Identify which cell holds the provided text, then report its (x, y) central coordinate. 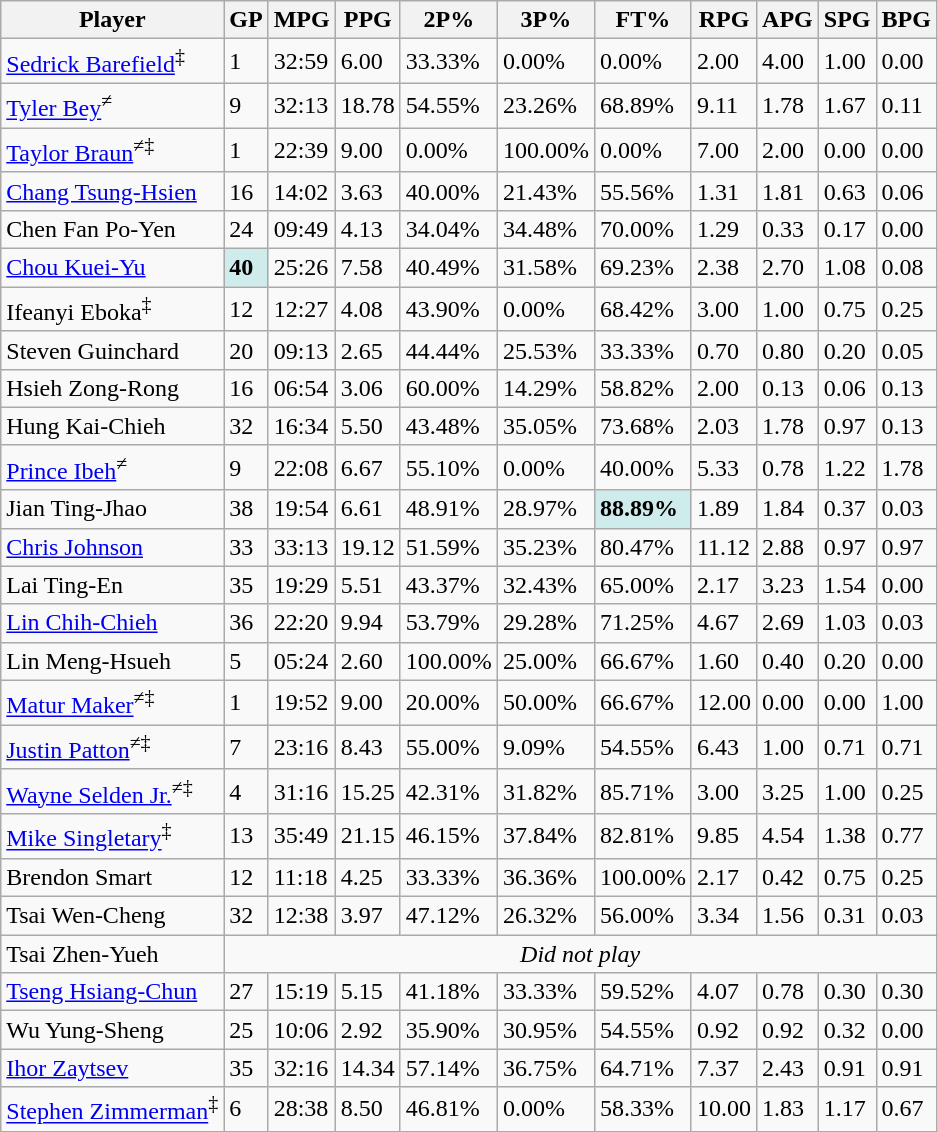
4.67 (724, 623)
38 (246, 509)
2P% (448, 20)
31.58% (546, 268)
1.81 (788, 191)
1.31 (724, 191)
3.63 (368, 191)
22:20 (302, 623)
10.00 (724, 1110)
25.00% (546, 661)
1.60 (724, 661)
7 (246, 748)
18.78 (368, 106)
24 (246, 230)
Tseng Hsiang-Chun (112, 992)
Wayne Selden Jr.≠‡ (112, 792)
4.13 (368, 230)
SPG (847, 20)
65.00% (642, 585)
APG (788, 20)
19.12 (368, 547)
5.50 (368, 426)
GP (246, 20)
Steven Guinchard (112, 350)
13 (246, 836)
12:27 (302, 310)
15:19 (302, 992)
1.67 (847, 106)
11:18 (302, 877)
Tsai Zhen-Yueh (112, 954)
Player (112, 20)
0.11 (906, 106)
Brendon Smart (112, 877)
1.54 (847, 585)
80.47% (642, 547)
25.53% (546, 350)
1.56 (788, 916)
6.00 (368, 62)
42.31% (448, 792)
Mike Singletary‡ (112, 836)
5.33 (724, 468)
46.81% (448, 1110)
0.08 (906, 268)
0.80 (788, 350)
57.14% (448, 1068)
4.25 (368, 877)
8.50 (368, 1110)
1.89 (724, 509)
4 (246, 792)
58.82% (642, 388)
12:38 (302, 916)
3.25 (788, 792)
Tyler Bey≠ (112, 106)
30.95% (546, 1030)
9.09% (546, 748)
06:54 (302, 388)
58.33% (642, 1110)
9.11 (724, 106)
60.00% (448, 388)
3.06 (368, 388)
46.15% (448, 836)
09:49 (302, 230)
0.77 (906, 836)
40.49% (448, 268)
5.51 (368, 585)
3.97 (368, 916)
Jian Ting-Jhao (112, 509)
33 (246, 547)
6.61 (368, 509)
33:13 (302, 547)
0.63 (847, 191)
32.43% (546, 585)
PPG (368, 20)
2.03 (724, 426)
0.40 (788, 661)
22:39 (302, 150)
55.00% (448, 748)
4.54 (788, 836)
Taylor Braun≠‡ (112, 150)
6.43 (724, 748)
RPG (724, 20)
36.36% (546, 877)
Stephen Zimmerman‡ (112, 1110)
21.15 (368, 836)
88.89% (642, 509)
55.56% (642, 191)
16:34 (302, 426)
36.75% (546, 1068)
22:08 (302, 468)
43.48% (448, 426)
29.28% (546, 623)
14:02 (302, 191)
23.26% (546, 106)
68.89% (642, 106)
21.43% (546, 191)
40 (246, 268)
70.00% (642, 230)
7.37 (724, 1068)
Sedrick Barefield‡ (112, 62)
FT% (642, 20)
Matur Maker≠‡ (112, 702)
34.48% (546, 230)
47.12% (448, 916)
48.91% (448, 509)
MPG (302, 20)
35:49 (302, 836)
6.67 (368, 468)
2.65 (368, 350)
32:13 (302, 106)
0.31 (847, 916)
35.23% (546, 547)
82.81% (642, 836)
3.23 (788, 585)
Did not play (580, 954)
2.60 (368, 661)
Chang Tsung-Hsien (112, 191)
28.97% (546, 509)
25:26 (302, 268)
10:06 (302, 1030)
0.05 (906, 350)
9.85 (724, 836)
1.03 (847, 623)
7.58 (368, 268)
3P% (546, 20)
0.17 (847, 230)
37.84% (546, 836)
Prince Ibeh≠ (112, 468)
0.32 (847, 1030)
2.69 (788, 623)
9.94 (368, 623)
Lai Ting-En (112, 585)
0.67 (906, 1110)
12.00 (724, 702)
43.37% (448, 585)
09:13 (302, 350)
59.52% (642, 992)
Wu Yung-Sheng (112, 1030)
68.42% (642, 310)
36 (246, 623)
73.68% (642, 426)
3.34 (724, 916)
23:16 (302, 748)
53.79% (448, 623)
0.70 (724, 350)
43.90% (448, 310)
Tsai Wen-Cheng (112, 916)
0.37 (847, 509)
0.33 (788, 230)
4.08 (368, 310)
2.88 (788, 547)
71.25% (642, 623)
14.34 (368, 1068)
32:16 (302, 1068)
Lin Chih-Chieh (112, 623)
64.71% (642, 1068)
69.23% (642, 268)
11.12 (724, 547)
20.00% (448, 702)
51.59% (448, 547)
31:16 (302, 792)
26.32% (546, 916)
2.70 (788, 268)
56.00% (642, 916)
4.00 (788, 62)
4.07 (724, 992)
Hung Kai-Chieh (112, 426)
28:38 (302, 1110)
32:59 (302, 62)
1.29 (724, 230)
34.04% (448, 230)
35.90% (448, 1030)
Chen Fan Po-Yen (112, 230)
Chou Kuei-Yu (112, 268)
55.10% (448, 468)
Chris Johnson (112, 547)
1.22 (847, 468)
2.92 (368, 1030)
5 (246, 661)
0.42 (788, 877)
1.84 (788, 509)
8.43 (368, 748)
6 (246, 1110)
05:24 (302, 661)
14.29% (546, 388)
2.43 (788, 1068)
19:29 (302, 585)
85.71% (642, 792)
1.83 (788, 1110)
27 (246, 992)
BPG (906, 20)
19:54 (302, 509)
41.18% (448, 992)
44.44% (448, 350)
Hsieh Zong-Rong (112, 388)
5.15 (368, 992)
7.00 (724, 150)
Justin Patton≠‡ (112, 748)
31.82% (546, 792)
15.25 (368, 792)
1.08 (847, 268)
Ifeanyi Eboka‡ (112, 310)
Lin Meng-Hsueh (112, 661)
2.38 (724, 268)
35.05% (546, 426)
20 (246, 350)
25 (246, 1030)
Ihor Zaytsev (112, 1068)
50.00% (546, 702)
1.38 (847, 836)
19:52 (302, 702)
1.17 (847, 1110)
